Return the [x, y] coordinate for the center point of the cell that contains the specified text.  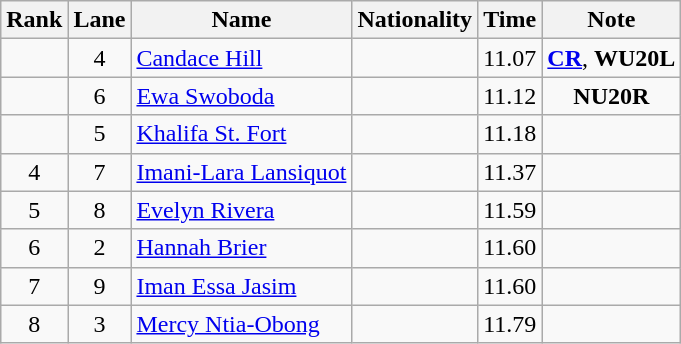
Name [242, 20]
Iman Essa Jasim [242, 286]
Hannah Brier [242, 248]
2 [100, 248]
11.37 [510, 172]
11.12 [510, 96]
11.07 [510, 58]
Note [612, 20]
Imani-Lara Lansiquot [242, 172]
Mercy Ntia-Obong [242, 324]
11.18 [510, 134]
Lane [100, 20]
9 [100, 286]
Nationality [415, 20]
Rank [34, 20]
NU20R [612, 96]
Time [510, 20]
3 [100, 324]
11.59 [510, 210]
CR, WU20L [612, 58]
Khalifa St. Fort [242, 134]
Evelyn Rivera [242, 210]
Candace Hill [242, 58]
11.79 [510, 324]
Ewa Swoboda [242, 96]
